Return [X, Y] of the center of cell containing provided text 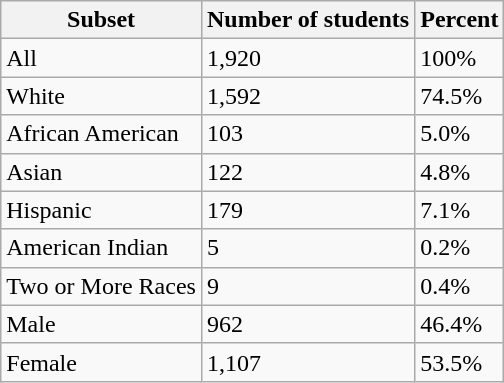
Female [102, 362]
5 [308, 248]
74.5% [460, 96]
1,107 [308, 362]
179 [308, 210]
Male [102, 324]
African American [102, 134]
7.1% [460, 210]
Number of students [308, 20]
1,920 [308, 58]
53.5% [460, 362]
Asian [102, 172]
Two or More Races [102, 286]
103 [308, 134]
0.2% [460, 248]
1,592 [308, 96]
100% [460, 58]
122 [308, 172]
All [102, 58]
46.4% [460, 324]
Percent [460, 20]
White [102, 96]
9 [308, 286]
Subset [102, 20]
5.0% [460, 134]
0.4% [460, 286]
American Indian [102, 248]
Hispanic [102, 210]
962 [308, 324]
4.8% [460, 172]
